Return [x, y] of the center of cell containing provided text 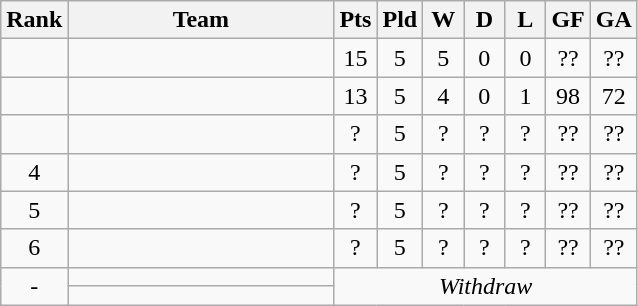
L [526, 20]
GF [568, 20]
D [484, 20]
Pts [356, 20]
Rank [34, 20]
- [34, 286]
Withdraw [486, 286]
13 [356, 96]
1 [526, 96]
Team [201, 20]
15 [356, 58]
98 [568, 96]
6 [34, 248]
GA [614, 20]
72 [614, 96]
W [444, 20]
Pld [400, 20]
